Provide the (X, Y) coordinate of the cell's center where the given text is located.  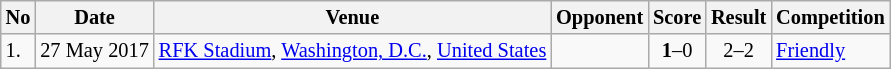
Result (738, 17)
Opponent (600, 17)
2–2 (738, 51)
Venue (352, 17)
Date (94, 17)
No (18, 17)
RFK Stadium, Washington, D.C., United States (352, 51)
Friendly (830, 51)
1–0 (677, 51)
Score (677, 17)
1. (18, 51)
Competition (830, 17)
27 May 2017 (94, 51)
